Detect which cell encompasses the target text, then output its [X, Y] center coordinate. 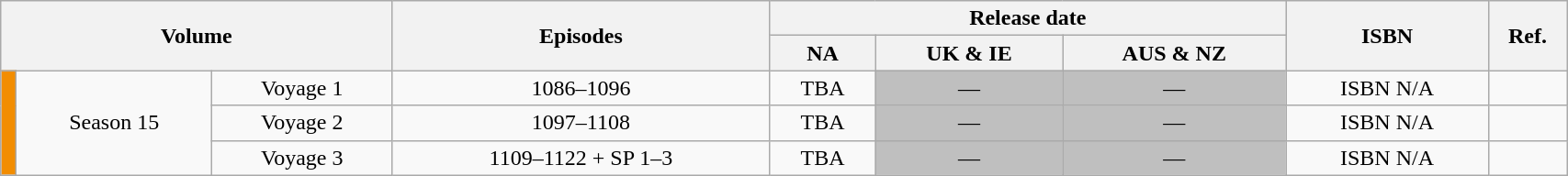
Voyage 2 [302, 123]
Episodes [581, 36]
UK & IE [969, 53]
Season 15 [114, 123]
Ref. [1527, 36]
AUS & NZ [1174, 53]
1086–1096 [581, 88]
NA [823, 53]
ISBN [1387, 36]
Voyage 1 [302, 88]
Release date [1028, 18]
Volume [197, 36]
1097–1108 [581, 123]
Voyage 3 [302, 158]
1109–1122 + SP 1–3 [581, 158]
